Capture the cell that displays the provided text and extract its (X, Y) central coordinate. 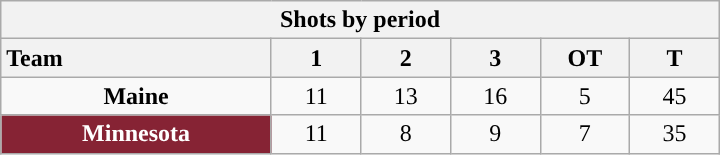
Maine (136, 96)
OT (585, 58)
9 (496, 134)
1 (316, 58)
35 (675, 134)
3 (496, 58)
7 (585, 134)
5 (585, 96)
45 (675, 96)
Shots by period (360, 20)
2 (406, 58)
8 (406, 134)
T (675, 58)
Minnesota (136, 134)
16 (496, 96)
Team (136, 58)
13 (406, 96)
